Provide the (x, y) coordinate of the cell's center where the given text is located.  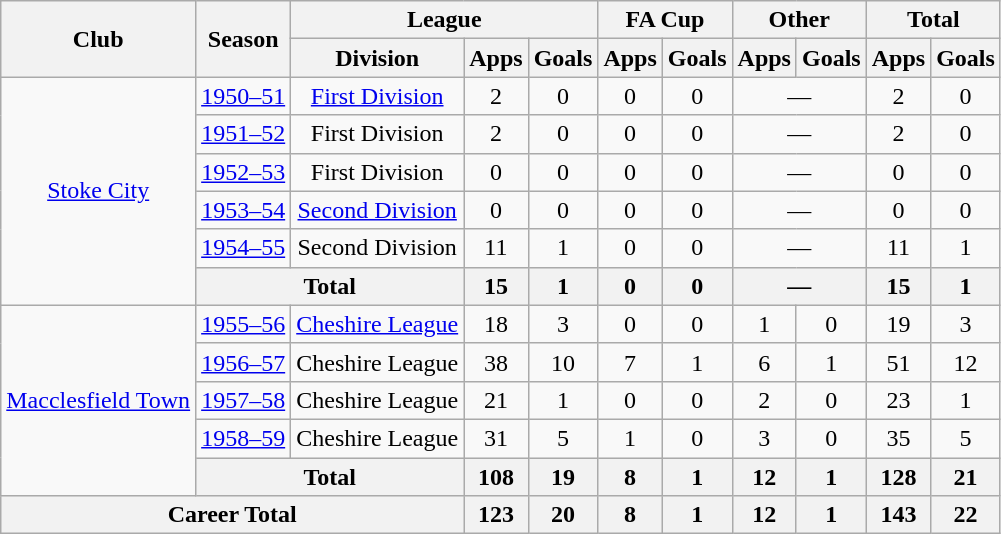
Macclesfield Town (98, 400)
51 (898, 362)
1954–55 (244, 248)
1950–51 (244, 96)
League (444, 20)
7 (630, 362)
Other (799, 20)
1953–54 (244, 210)
Season (244, 39)
1952–53 (244, 172)
38 (496, 362)
128 (898, 477)
FA Cup (665, 20)
Career Total (232, 515)
20 (563, 515)
18 (496, 324)
Division (378, 58)
23 (898, 400)
1956–57 (244, 362)
Club (98, 39)
1957–58 (244, 400)
35 (898, 438)
1951–52 (244, 134)
123 (496, 515)
6 (764, 362)
22 (966, 515)
108 (496, 477)
31 (496, 438)
1955–56 (244, 324)
10 (563, 362)
1958–59 (244, 438)
143 (898, 515)
Stoke City (98, 191)
